For the text-containing cell, return its midpoint in (x, y) coordinate format. 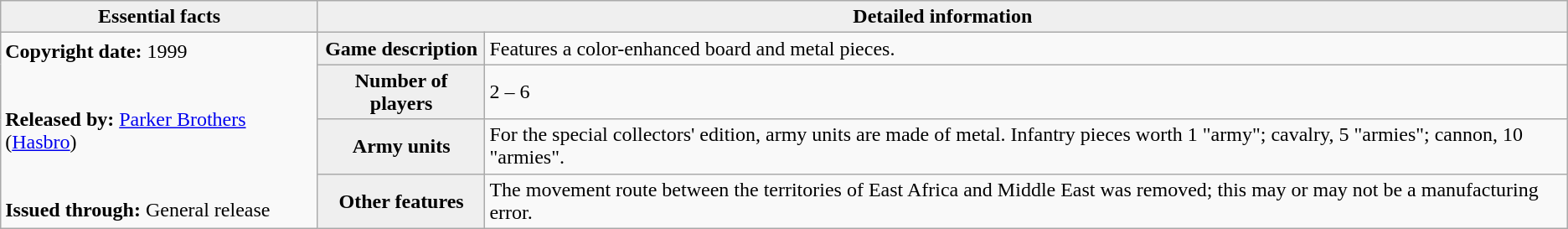
2 – 6 (1026, 92)
The movement route between the territories of East Africa and Middle East was removed; this may or may not be a manufacturing error. (1026, 201)
Game description (401, 49)
Number of players (401, 92)
For the special collectors' edition, army units are made of metal. Infantry pieces worth 1 "army"; cavalry, 5 "armies"; cannon, 10 "armies". (1026, 146)
Detailed information (942, 17)
Essential facts (159, 17)
Features a color-enhanced board and metal pieces. (1026, 49)
Army units (401, 146)
Copyright date: 1999 Released by: Parker Brothers (Hasbro) Issued through: General release (159, 131)
Other features (401, 201)
